Identify which cell holds the provided text, then report its [X, Y] central coordinate. 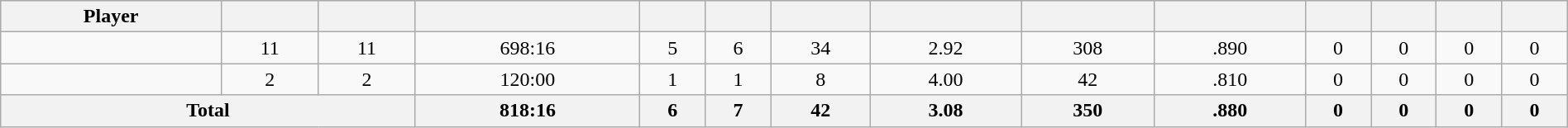
Total [208, 111]
120:00 [528, 79]
5 [673, 48]
7 [738, 111]
2.92 [945, 48]
.880 [1230, 111]
350 [1088, 111]
4.00 [945, 79]
.890 [1230, 48]
818:16 [528, 111]
.810 [1230, 79]
34 [820, 48]
8 [820, 79]
3.08 [945, 111]
Player [111, 17]
308 [1088, 48]
698:16 [528, 48]
